Find where the given text appears and provide that cell's center as [x, y] coordinate. 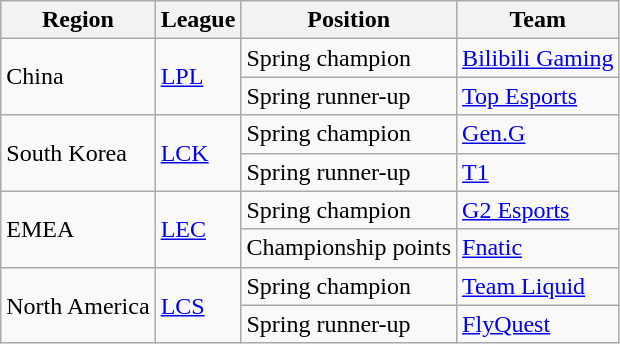
Region [78, 20]
LEC [198, 229]
Fnatic [538, 248]
Position [349, 20]
LCK [198, 153]
FlyQuest [538, 324]
G2 Esports [538, 210]
Team Liquid [538, 286]
LPL [198, 77]
Team [538, 20]
Bilibili Gaming [538, 58]
Championship points [349, 248]
EMEA [78, 229]
North America [78, 305]
Gen.G [538, 134]
Top Esports [538, 96]
T1 [538, 172]
China [78, 77]
League [198, 20]
South Korea [78, 153]
LCS [198, 305]
